Find where the given text appears and provide that cell's center as (X, Y) coordinate. 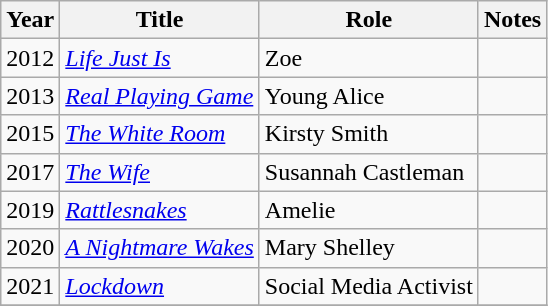
2020 (30, 248)
The Wife (160, 172)
2019 (30, 210)
Kirsty Smith (368, 134)
Notes (512, 20)
2017 (30, 172)
Zoe (368, 58)
2013 (30, 96)
2015 (30, 134)
A Nightmare Wakes (160, 248)
Susannah Castleman (368, 172)
Year (30, 20)
Title (160, 20)
2021 (30, 286)
Young Alice (368, 96)
Life Just Is (160, 58)
2012 (30, 58)
Rattlesnakes (160, 210)
Lockdown (160, 286)
Mary Shelley (368, 248)
Real Playing Game (160, 96)
Amelie (368, 210)
Social Media Activist (368, 286)
Role (368, 20)
The White Room (160, 134)
